Output the (x, y) coordinate of the center of the cell containing the given text.  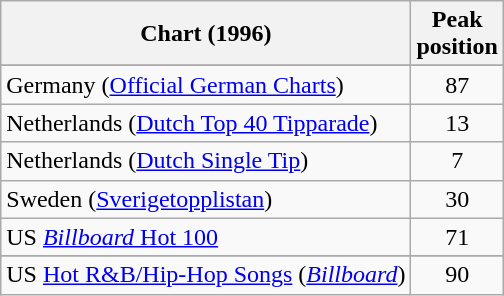
Sweden (Sverigetopplistan) (206, 199)
7 (457, 161)
Netherlands (Dutch Single Tip) (206, 161)
Netherlands (Dutch Top 40 Tipparade) (206, 123)
90 (457, 275)
87 (457, 85)
71 (457, 237)
30 (457, 199)
Germany (Official German Charts) (206, 85)
US Hot R&B/Hip-Hop Songs (Billboard) (206, 275)
US Billboard Hot 100 (206, 237)
Chart (1996) (206, 34)
Peakposition (457, 34)
13 (457, 123)
